Locate the cell with the specified text and output its [x, y] center coordinate. 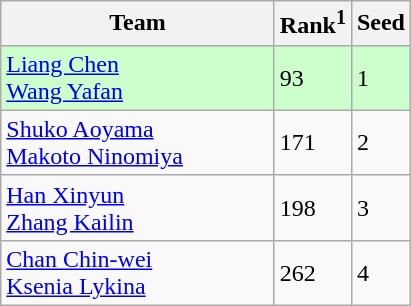
1 [380, 78]
Liang Chen Wang Yafan [138, 78]
3 [380, 208]
198 [312, 208]
Chan Chin-wei Ksenia Lykina [138, 272]
2 [380, 142]
4 [380, 272]
93 [312, 78]
171 [312, 142]
Han Xinyun Zhang Kailin [138, 208]
Seed [380, 24]
Shuko Aoyama Makoto Ninomiya [138, 142]
Rank1 [312, 24]
Team [138, 24]
262 [312, 272]
